Provide the (x, y) coordinate of the cell's center where the given text is located.  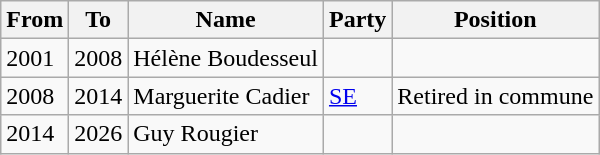
Name (226, 20)
Marguerite Cadier (226, 96)
Guy Rougier (226, 134)
SE (357, 96)
2026 (98, 134)
Party (357, 20)
From (35, 20)
Retired in commune (496, 96)
To (98, 20)
2001 (35, 58)
Hélène Boudesseul (226, 58)
Position (496, 20)
